Detect which cell encompasses the target text, then output its (X, Y) center coordinate. 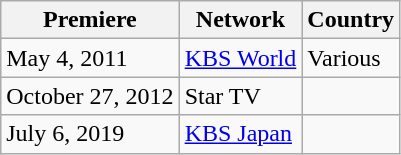
Premiere (90, 20)
October 27, 2012 (90, 96)
Various (351, 58)
Network (240, 20)
KBS World (240, 58)
May 4, 2011 (90, 58)
Country (351, 20)
Star TV (240, 96)
July 6, 2019 (90, 134)
KBS Japan (240, 134)
